Search for the cell housing the specified text and yield its [x, y] center coordinate. 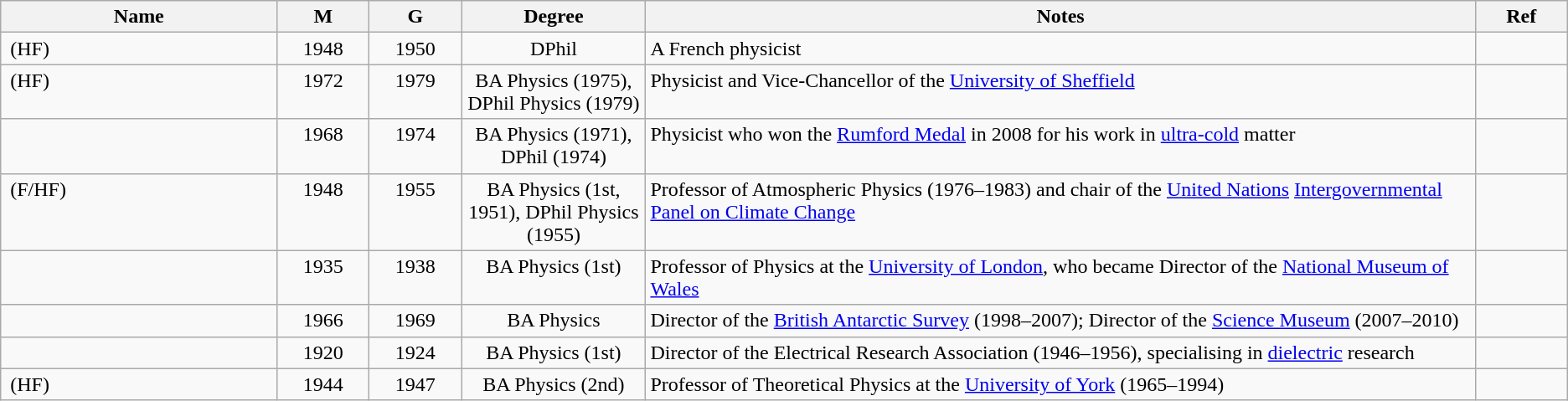
1969 [415, 321]
M [323, 17]
1920 [323, 352]
1950 [415, 49]
1979 [415, 92]
A French physicist [1060, 49]
BA Physics (1971), DPhil (1974) [554, 146]
Physicist and Vice-Chancellor of the University of Sheffield [1060, 92]
Director of the British Antarctic Survey (1998–2007); Director of the Science Museum (2007–2010) [1060, 321]
(F/HF) [139, 212]
1947 [415, 384]
1924 [415, 352]
1935 [323, 278]
1938 [415, 278]
Professor of Theoretical Physics at the University of York (1965–1994) [1060, 384]
G [415, 17]
Degree [554, 17]
Professor of Atmospheric Physics (1976–1983) and chair of the United Nations Intergovernmental Panel on Climate Change [1060, 212]
BA Physics (1st, 1951), DPhil Physics (1955) [554, 212]
BA Physics [554, 321]
Physicist who won the Rumford Medal in 2008 for his work in ultra-cold matter [1060, 146]
1944 [323, 384]
Notes [1060, 17]
BA Physics (1975), DPhil Physics (1979) [554, 92]
1968 [323, 146]
1974 [415, 146]
Name [139, 17]
BA Physics (2nd) [554, 384]
Ref [1521, 17]
1972 [323, 92]
1955 [415, 212]
DPhil [554, 49]
Director of the Electrical Research Association (1946–1956), specialising in dielectric research [1060, 352]
Professor of Physics at the University of London, who became Director of the National Museum of Wales [1060, 278]
1966 [323, 321]
